Return [x, y] of the center of cell containing provided text 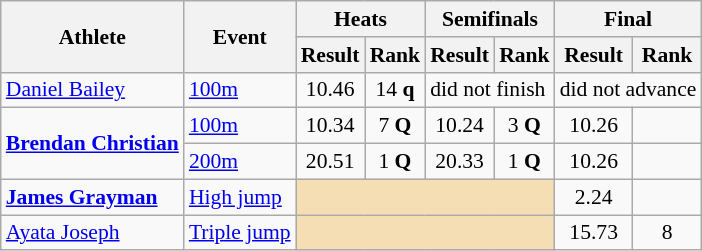
Semifinals [490, 19]
Daniel Bailey [92, 90]
200m [240, 162]
did not advance [628, 90]
Brendan Christian [92, 144]
14 q [396, 90]
20.33 [460, 162]
Athlete [92, 36]
8 [668, 233]
Triple jump [240, 233]
Heats [360, 19]
15.73 [594, 233]
10.34 [330, 126]
2.24 [594, 197]
Event [240, 36]
10.46 [330, 90]
High jump [240, 197]
James Grayman [92, 197]
Final [628, 19]
3 Q [524, 126]
10.24 [460, 126]
did not finish [490, 90]
7 Q [396, 126]
20.51 [330, 162]
Ayata Joseph [92, 233]
